Output the [X, Y] coordinate of the center of the cell containing the given text.  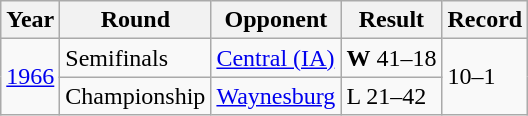
10–1 [485, 77]
Semifinals [136, 58]
Opponent [276, 20]
1966 [30, 77]
Waynesburg [276, 96]
Round [136, 20]
W 41–18 [392, 58]
Championship [136, 96]
Record [485, 20]
Result [392, 20]
L 21–42 [392, 96]
Year [30, 20]
Central (IA) [276, 58]
